Locate the cell with the specified text and output its (x, y) center coordinate. 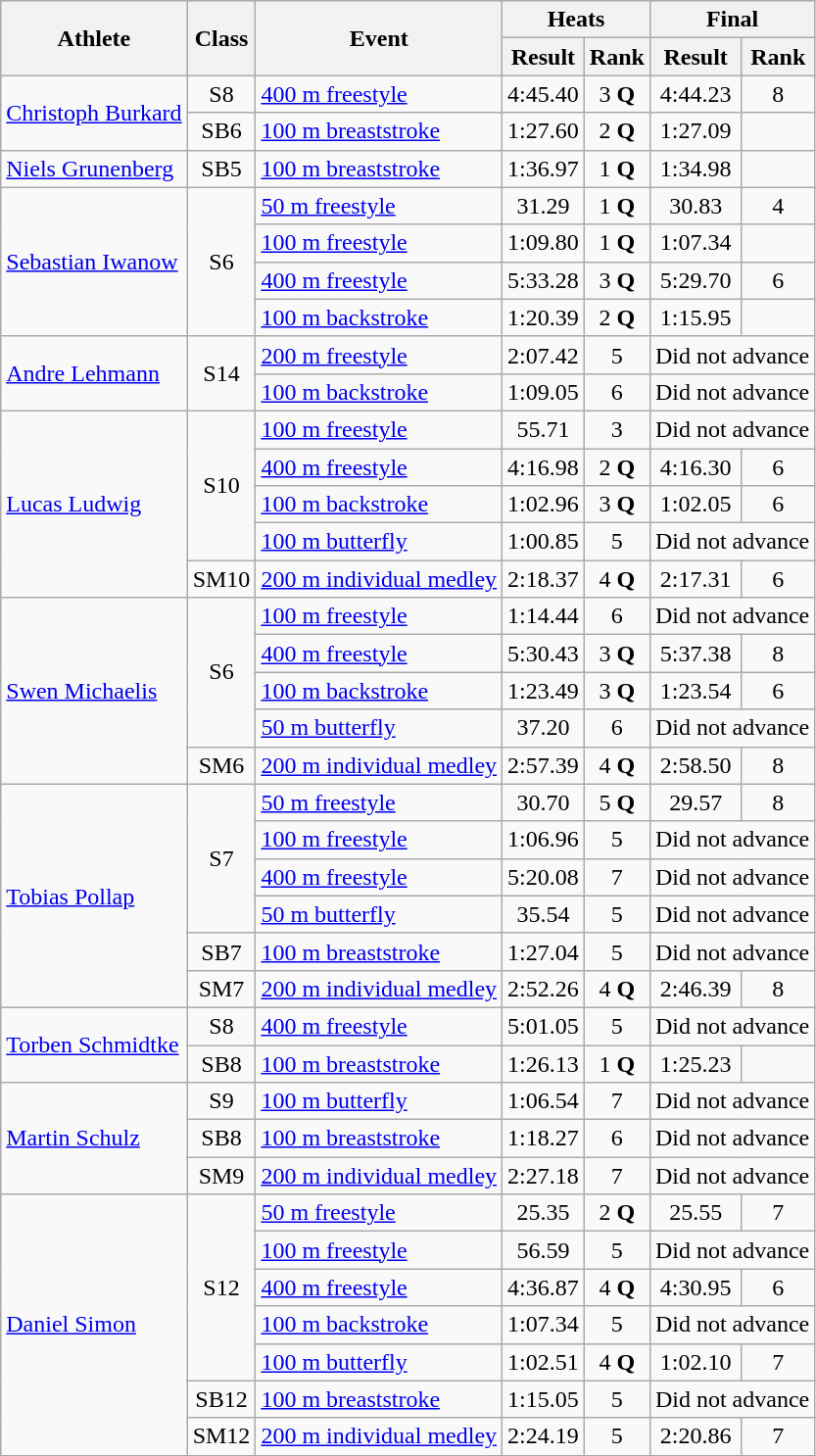
5 Q (617, 802)
200 m freestyle (379, 355)
1:34.98 (696, 169)
1:27.09 (696, 131)
Class (221, 38)
Swen Michaelis (94, 691)
Lucas Ludwig (94, 504)
1:02.51 (544, 1362)
1:23.54 (696, 691)
4:45.40 (544, 94)
31.29 (544, 206)
SB7 (221, 951)
S7 (221, 858)
Event (379, 38)
2:18.37 (544, 579)
1:27.04 (544, 951)
Sebastian Iwanow (94, 262)
S10 (221, 485)
55.71 (544, 429)
2:52.26 (544, 989)
2:17.31 (696, 579)
1:26.13 (544, 1063)
4:36.87 (544, 1287)
SB6 (221, 131)
S12 (221, 1287)
S14 (221, 373)
4:30.95 (696, 1287)
Tobias Pollap (94, 896)
Final (732, 20)
37.20 (544, 728)
1:15.95 (696, 317)
Niels Grunenberg (94, 169)
1:09.05 (544, 392)
SM6 (221, 765)
1:06.96 (544, 840)
1:02.96 (544, 505)
1:02.10 (696, 1362)
1:02.05 (696, 505)
Athlete (94, 38)
5:20.08 (544, 877)
SM12 (221, 1436)
5:01.05 (544, 1026)
1:20.39 (544, 317)
4:16.30 (696, 467)
25.35 (544, 1213)
2:07.42 (544, 355)
4:44.23 (696, 94)
30.70 (544, 802)
Martin Schulz (94, 1139)
1:06.54 (544, 1101)
1:14.44 (544, 616)
Daniel Simon (94, 1325)
5:37.38 (696, 654)
1:00.85 (544, 542)
SB12 (221, 1399)
5:29.70 (696, 280)
1:15.05 (544, 1399)
2:57.39 (544, 765)
56.59 (544, 1250)
4:16.98 (544, 467)
29.57 (696, 802)
1:09.80 (544, 243)
SM7 (221, 989)
2:20.86 (696, 1436)
1:36.97 (544, 169)
Heats (576, 20)
SM10 (221, 579)
30.83 (696, 206)
35.54 (544, 914)
2:58.50 (696, 765)
3 (617, 429)
1:23.49 (544, 691)
SB5 (221, 169)
1:25.23 (696, 1063)
25.55 (696, 1213)
1:27.60 (544, 131)
2:24.19 (544, 1436)
4 (778, 206)
SM9 (221, 1176)
1:18.27 (544, 1139)
Torben Schmidtke (94, 1044)
Andre Lehmann (94, 373)
5:30.43 (544, 654)
2:27.18 (544, 1176)
Christoph Burkard (94, 113)
5:33.28 (544, 280)
2:46.39 (696, 989)
S9 (221, 1101)
